Locate the cell with the specified text and output its [X, Y] center coordinate. 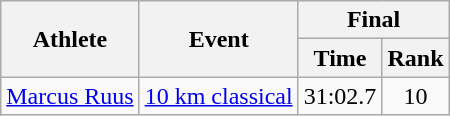
10 [416, 96]
Event [218, 39]
Athlete [70, 39]
31:02.7 [340, 96]
Final [374, 20]
Marcus Ruus [70, 96]
Time [340, 58]
Rank [416, 58]
10 km classical [218, 96]
